From the cell containing the given text, extract its center point as (x, y) coordinate. 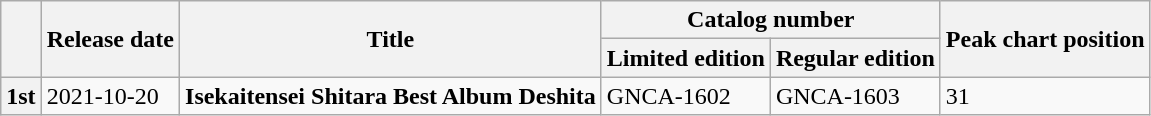
Title (391, 39)
Catalog number (770, 20)
31 (1045, 96)
2021-10-20 (110, 96)
Isekaitensei Shitara Best Album Deshita (391, 96)
1st (21, 96)
Peak chart position (1045, 39)
Regular edition (855, 58)
GNCA-1602 (686, 96)
Release date (110, 39)
GNCA-1603 (855, 96)
Limited edition (686, 58)
